Extract the [x, y] coordinate from the center of the cell holding the provided text.  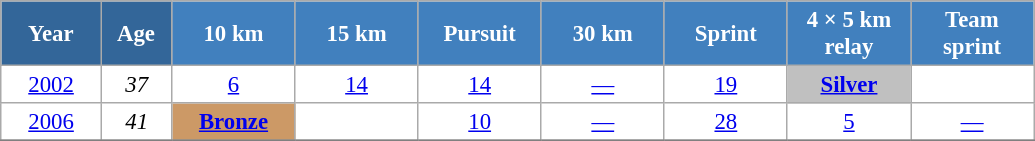
Sprint [726, 34]
30 km [602, 34]
41 [136, 122]
Silver [848, 85]
10 km [234, 34]
37 [136, 85]
Team sprint [972, 34]
Bronze [234, 122]
6 [234, 85]
15 km [356, 34]
2006 [52, 122]
Year [52, 34]
10 [480, 122]
2002 [52, 85]
Age [136, 34]
19 [726, 85]
28 [726, 122]
Pursuit [480, 34]
4 × 5 km relay [848, 34]
5 [848, 122]
